Scan for the cell matching the given text and deliver its [X, Y] coordinate at center. 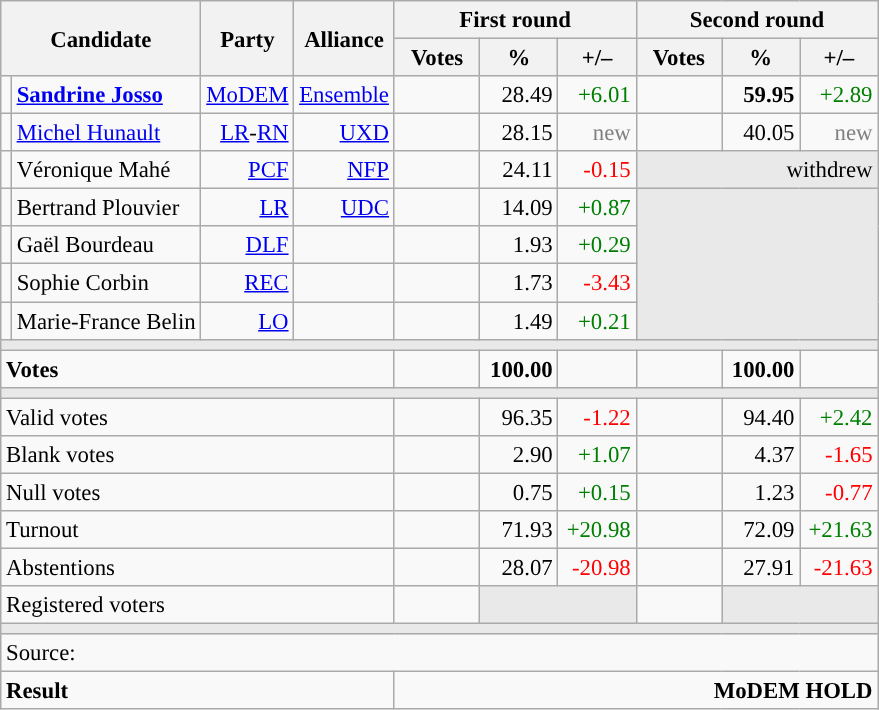
Turnout [198, 530]
+2.42 [839, 417]
72.09 [761, 530]
24.11 [519, 170]
LR [248, 208]
DLF [248, 245]
1.23 [761, 492]
+0.29 [597, 245]
Source: [440, 653]
Second round [757, 20]
1.49 [519, 321]
28.07 [519, 567]
-3.43 [597, 283]
-0.77 [839, 492]
Michel Hunault [106, 133]
UDC [344, 208]
Registered voters [198, 605]
Blank votes [198, 455]
LO [248, 321]
94.40 [761, 417]
59.95 [761, 95]
4.37 [761, 455]
NFP [344, 170]
2.90 [519, 455]
96.35 [519, 417]
0.75 [519, 492]
+1.07 [597, 455]
-21.63 [839, 567]
+6.01 [597, 95]
28.49 [519, 95]
14.09 [519, 208]
LR-RN [248, 133]
1.93 [519, 245]
-0.15 [597, 170]
MoDEM [248, 95]
Véronique Mahé [106, 170]
-1.22 [597, 417]
UXD [344, 133]
27.91 [761, 567]
Null votes [198, 492]
Alliance [344, 38]
Gaël Bourdeau [106, 245]
+0.15 [597, 492]
REC [248, 283]
MoDEM HOLD [636, 691]
Valid votes [198, 417]
-1.65 [839, 455]
PCF [248, 170]
Sophie Corbin [106, 283]
+2.89 [839, 95]
Bertrand Plouvier [106, 208]
Party [248, 38]
+21.63 [839, 530]
withdrew [757, 170]
Abstentions [198, 567]
Marie-France Belin [106, 321]
28.15 [519, 133]
Result [198, 691]
1.73 [519, 283]
+0.21 [597, 321]
Ensemble [344, 95]
-20.98 [597, 567]
40.05 [761, 133]
Sandrine Josso [106, 95]
First round [515, 20]
+0.87 [597, 208]
71.93 [519, 530]
+20.98 [597, 530]
Candidate [101, 38]
